Pinpoint the cell where the given text exists, returning its [X, Y] midpoint coordinate. 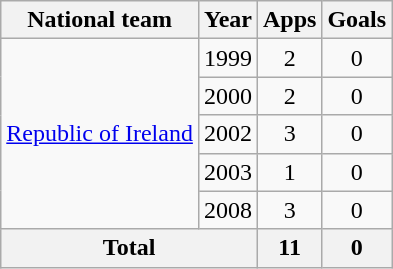
2008 [228, 210]
1 [289, 172]
Goals [357, 20]
11 [289, 248]
1999 [228, 58]
Total [130, 248]
Republic of Ireland [100, 134]
2000 [228, 96]
2002 [228, 134]
2003 [228, 172]
Apps [289, 20]
Year [228, 20]
National team [100, 20]
